Return the [X, Y] coordinate for the center point of the cell that contains the specified text.  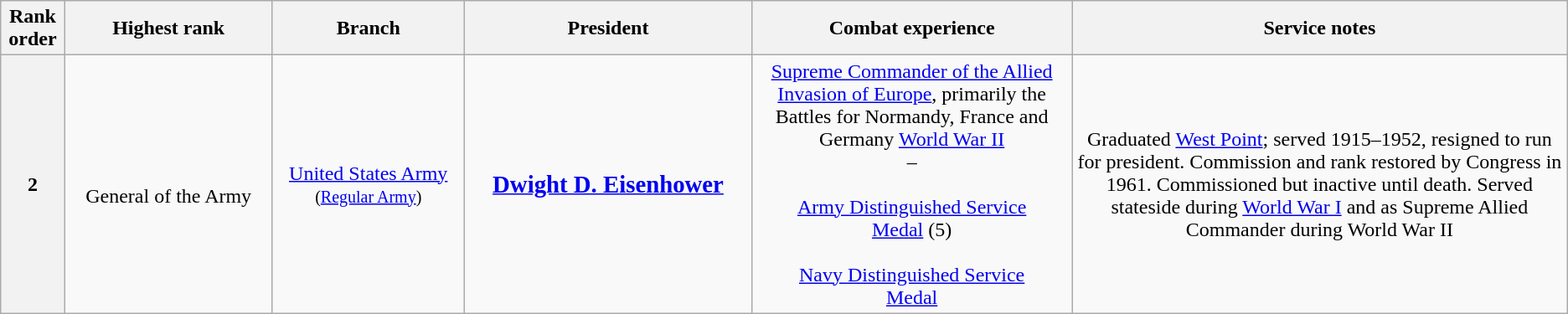
Dwight D. Eisenhower [608, 184]
Highest rank [168, 28]
Rank order [33, 28]
President [608, 28]
United States Army(Regular Army) [369, 184]
Branch [369, 28]
General of the Army [168, 184]
Combat experience [912, 28]
Service notes [1320, 28]
2 [33, 184]
